Determine the (x, y) coordinate at the center of the cell enclosing the given text.  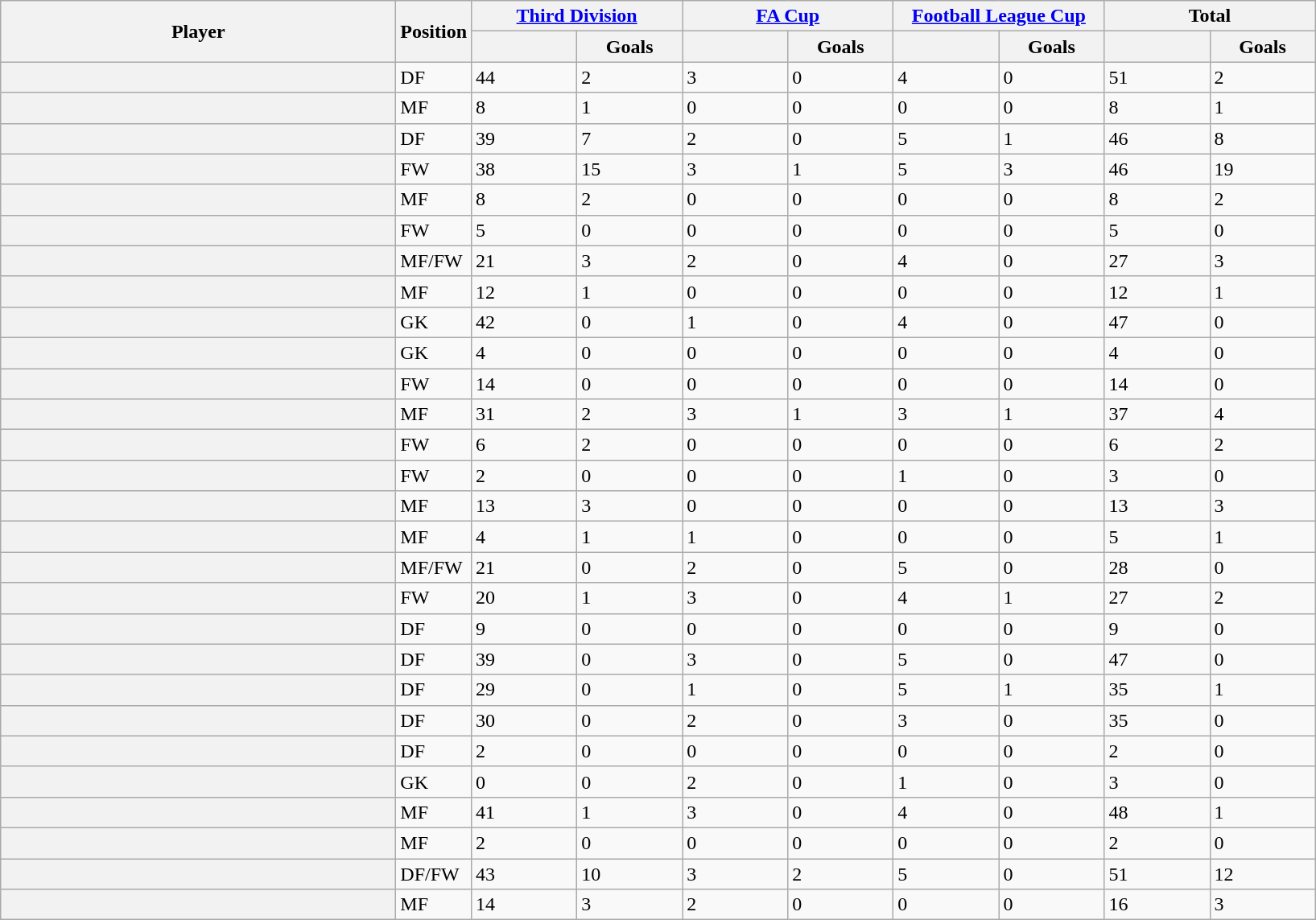
29 (525, 690)
Third Division (577, 16)
Football League Cup (999, 16)
31 (525, 415)
38 (525, 169)
FA Cup (788, 16)
41 (525, 812)
15 (629, 169)
19 (1262, 169)
37 (1157, 415)
7 (629, 138)
20 (525, 598)
28 (1157, 567)
Position (434, 31)
48 (1157, 812)
42 (525, 322)
10 (629, 873)
DF/FW (434, 873)
30 (525, 720)
44 (525, 77)
43 (525, 873)
Total (1210, 16)
16 (1157, 905)
Player (198, 31)
